Return the (x, y) coordinate for the center point of the cell that contains the specified text.  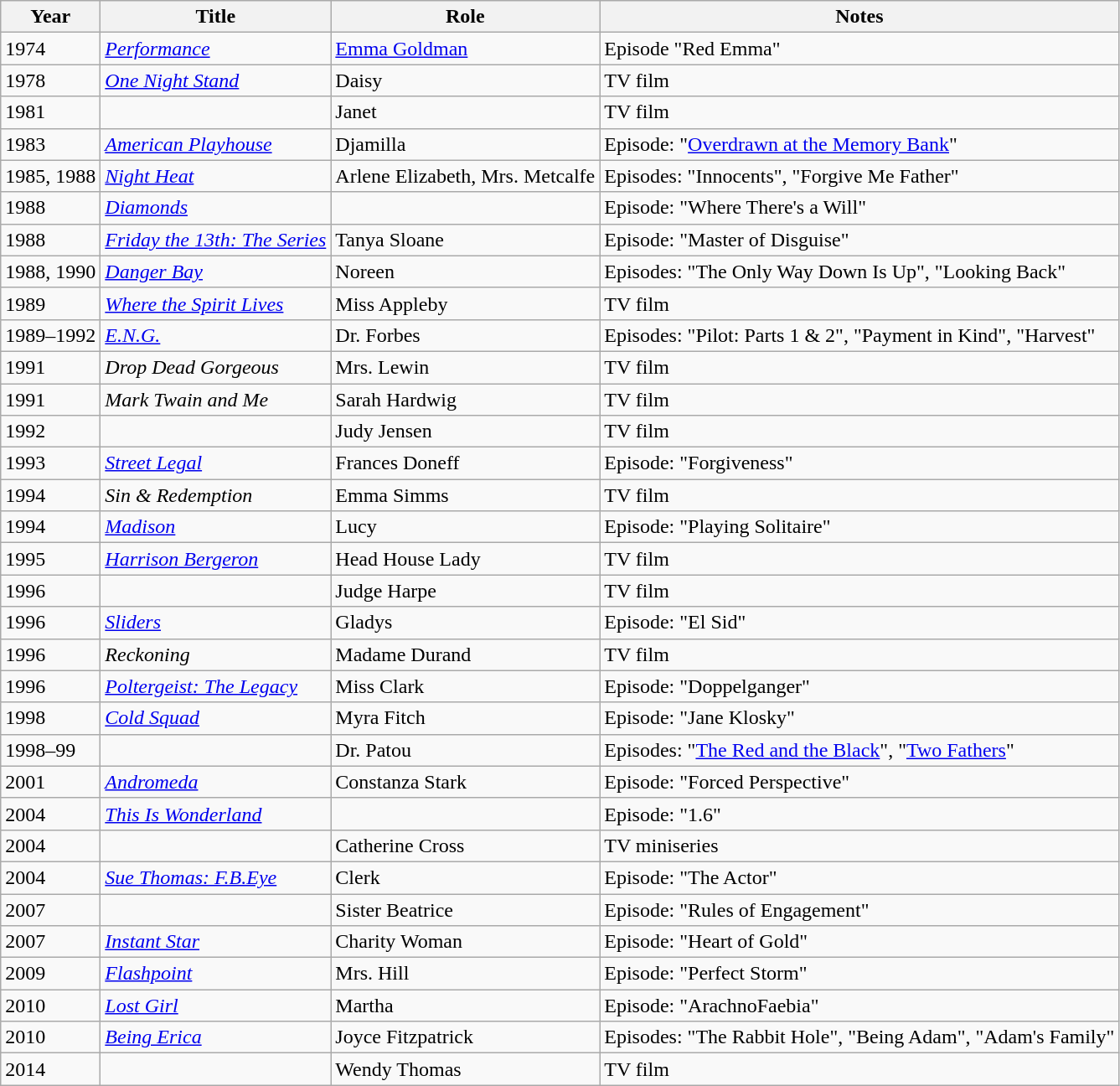
Drop Dead Gorgeous (216, 367)
Myra Fitch (466, 718)
Episode: "El Sid" (859, 623)
Lucy (466, 527)
Charity Woman (466, 942)
1988, 1990 (50, 271)
Episodes: "The Rabbit Hole", "Being Adam", "Adam's Family" (859, 1037)
Andromeda (216, 782)
Judge Harpe (466, 591)
Being Erica (216, 1037)
Friday the 13th: The Series (216, 240)
Judy Jensen (466, 432)
Episode: "Doppelganger" (859, 686)
2014 (50, 1069)
Mark Twain and Me (216, 400)
Diamonds (216, 208)
Emma Goldman (466, 49)
Episode: "ArachnoFaebia" (859, 1006)
Episode: "1.6" (859, 814)
Dr. Patou (466, 750)
Madame Durand (466, 654)
Poltergeist: The Legacy (216, 686)
Miss Clark (466, 686)
Episodes: "The Only Way Down Is Up", "Looking Back" (859, 271)
Episode: "The Actor" (859, 877)
1985, 1988 (50, 176)
Catherine Cross (466, 846)
Sue Thomas: F.B.Eye (216, 877)
1998–99 (50, 750)
Janet (466, 112)
1995 (50, 559)
Episode: "Forgiveness" (859, 463)
Episodes: "Innocents", "Forgive Me Father" (859, 176)
Tanya Sloane (466, 240)
Sin & Redemption (216, 495)
1983 (50, 144)
Night Heat (216, 176)
1998 (50, 718)
Notes (859, 17)
Episode: "Overdrawn at the Memory Bank" (859, 144)
Arlene Elizabeth, Mrs. Metcalfe (466, 176)
1989 (50, 303)
Performance (216, 49)
1978 (50, 80)
Sarah Hardwig (466, 400)
Miss Appleby (466, 303)
Episode: "Jane Klosky" (859, 718)
Gladys (466, 623)
Daisy (466, 80)
Sister Beatrice (466, 909)
Danger Bay (216, 271)
2001 (50, 782)
Sliders (216, 623)
One Night Stand (216, 80)
This Is Wonderland (216, 814)
Joyce Fitzpatrick (466, 1037)
Title (216, 17)
Emma Simms (466, 495)
Episode: "Rules of Engagement" (859, 909)
Djamilla (466, 144)
Constanza Stark (466, 782)
Madison (216, 527)
Episode: "Playing Solitaire" (859, 527)
1974 (50, 49)
Episodes: "Pilot: Parts 1 & 2", "Payment in Kind", "Harvest" (859, 335)
Episode: "Perfect Storm" (859, 974)
Street Legal (216, 463)
Episode: "Master of Disguise" (859, 240)
1993 (50, 463)
Where the Spirit Lives (216, 303)
Lost Girl (216, 1006)
Harrison Bergeron (216, 559)
1981 (50, 112)
Dr. Forbes (466, 335)
1992 (50, 432)
Cold Squad (216, 718)
Martha (466, 1006)
Episodes: "The Red and the Black", "Two Fathers" (859, 750)
1989–1992 (50, 335)
Clerk (466, 877)
Instant Star (216, 942)
Frances Doneff (466, 463)
Role (466, 17)
Noreen (466, 271)
Episode: "Where There's a Will" (859, 208)
Wendy Thomas (466, 1069)
Head House Lady (466, 559)
TV miniseries (859, 846)
Mrs. Lewin (466, 367)
Episode: "Forced Perspective" (859, 782)
Reckoning (216, 654)
Episode: "Heart of Gold" (859, 942)
Year (50, 17)
Mrs. Hill (466, 974)
2009 (50, 974)
Flashpoint (216, 974)
Episode "Red Emma" (859, 49)
American Playhouse (216, 144)
E.N.G. (216, 335)
